Identify which cell holds the provided text, then report its (x, y) central coordinate. 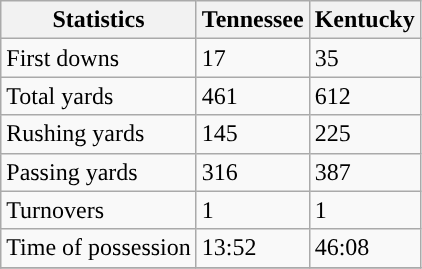
13:52 (252, 248)
17 (252, 58)
Total yards (99, 96)
Passing yards (99, 172)
316 (252, 172)
Statistics (99, 20)
Tennessee (252, 20)
46:08 (364, 248)
Turnovers (99, 210)
461 (252, 96)
612 (364, 96)
Time of possession (99, 248)
35 (364, 58)
Rushing yards (99, 134)
387 (364, 172)
First downs (99, 58)
225 (364, 134)
145 (252, 134)
Kentucky (364, 20)
